Locate the cell with the specified text and output its [X, Y] center coordinate. 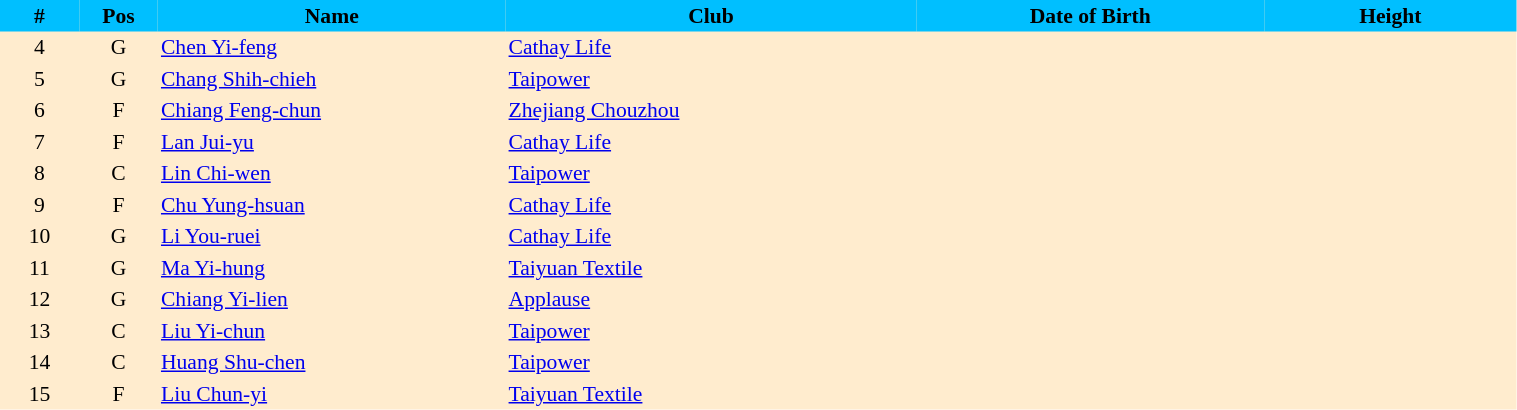
Date of Birth [1090, 16]
13 [40, 331]
14 [40, 362]
Lin Chi-wen [332, 174]
10 [40, 236]
Ma Yi-hung [332, 268]
# [40, 16]
9 [40, 205]
Huang Shu-chen [332, 362]
Liu Yi-chun [332, 331]
Liu Chun-yi [332, 394]
11 [40, 268]
Zhejiang Chouzhou [712, 110]
15 [40, 394]
Name [332, 16]
Chu Yung-hsuan [332, 205]
5 [40, 79]
4 [40, 48]
12 [40, 300]
7 [40, 142]
Chen Yi-feng [332, 48]
Lan Jui-yu [332, 142]
Chang Shih-chieh [332, 79]
Chiang Yi-lien [332, 300]
6 [40, 110]
Applause [712, 300]
Chiang Feng-chun [332, 110]
8 [40, 174]
Height [1390, 16]
Li You-ruei [332, 236]
Pos [118, 16]
Club [712, 16]
